Scan for the cell matching the given text and deliver its (X, Y) coordinate at center. 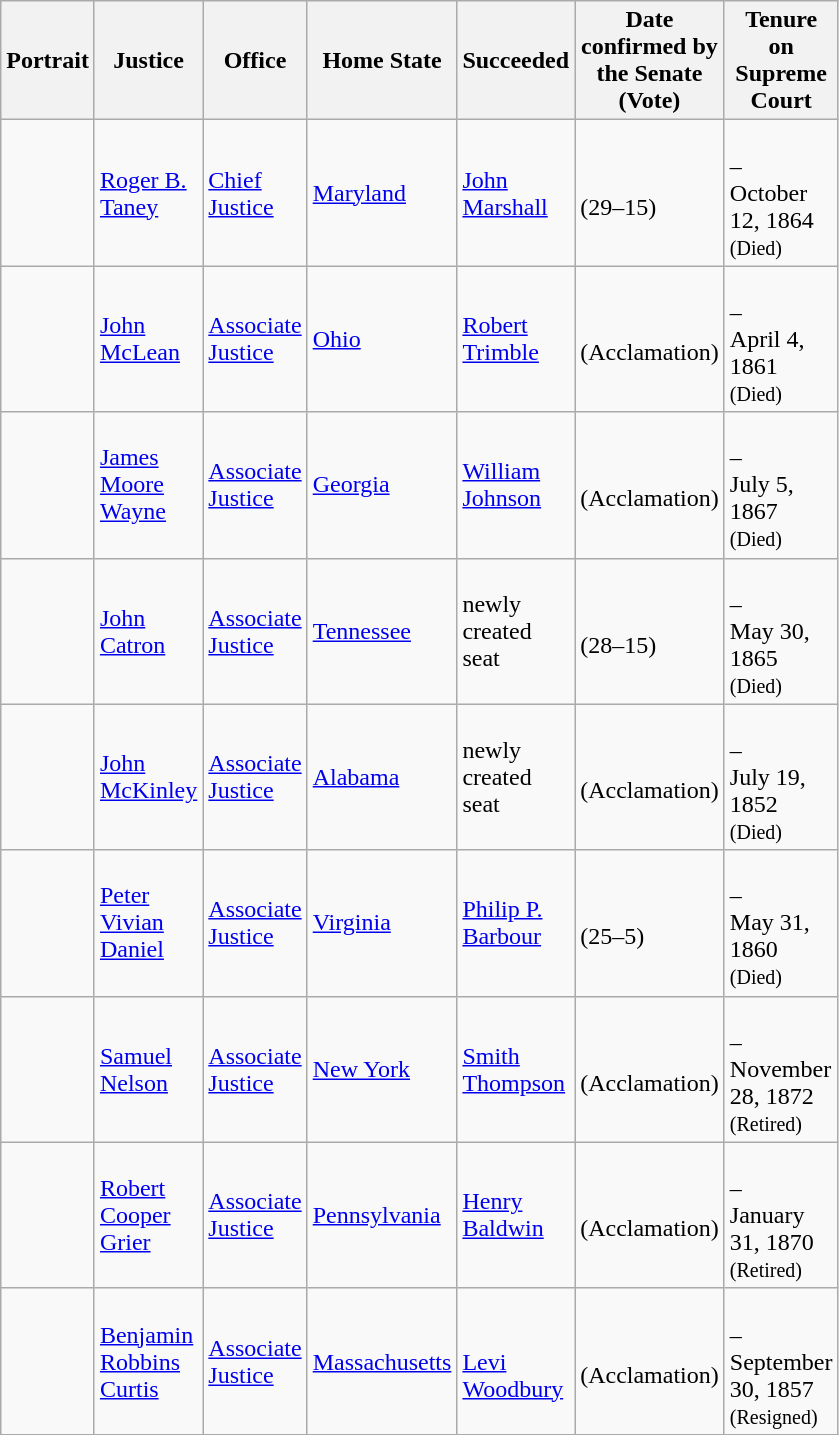
Tennessee (382, 631)
Henry Baldwin (516, 1215)
Philip P. Barbour (516, 923)
–October 12, 1864(Died) (781, 193)
Chief Justice (255, 193)
Georgia (382, 485)
Home State (382, 60)
Ohio (382, 339)
Tenure on Supreme Court (781, 60)
John Marshall (516, 193)
Robert Cooper Grier (148, 1215)
–November 28, 1872(Retired) (781, 1069)
James Moore Wayne (148, 485)
Massachusetts (382, 1361)
Maryland (382, 193)
–July 5, 1867(Died) (781, 485)
Benjamin Robbins Curtis (148, 1361)
John Catron (148, 631)
–May 31, 1860(Died) (781, 923)
–April 4, 1861(Died) (781, 339)
Date confirmed by the Senate(Vote) (650, 60)
Levi Woodbury (516, 1361)
Robert Trimble (516, 339)
Smith Thompson (516, 1069)
(28–15) (650, 631)
Portrait (48, 60)
–September 30, 1857(Resigned) (781, 1361)
(29–15) (650, 193)
Office (255, 60)
Virginia (382, 923)
Roger B. Taney (148, 193)
William Johnson (516, 485)
Alabama (382, 777)
John McKinley (148, 777)
–July 19, 1852(Died) (781, 777)
(25–5) (650, 923)
Peter Vivian Daniel (148, 923)
–January 31, 1870(Retired) (781, 1215)
Justice (148, 60)
Samuel Nelson (148, 1069)
John McLean (148, 339)
New York (382, 1069)
Succeeded (516, 60)
–May 30, 1865(Died) (781, 631)
Pennsylvania (382, 1215)
